Extract the (x, y) coordinate from the center of the cell holding the provided text.  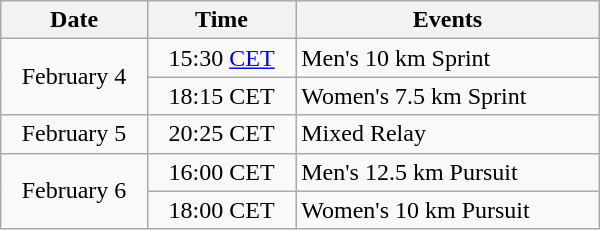
18:15 CET (221, 96)
Date (74, 20)
15:30 CET (221, 58)
February 6 (74, 191)
February 4 (74, 77)
Time (221, 20)
Men's 12.5 km Pursuit (448, 172)
Men's 10 km Sprint (448, 58)
16:00 CET (221, 172)
Events (448, 20)
Women's 10 km Pursuit (448, 210)
Women's 7.5 km Sprint (448, 96)
20:25 CET (221, 134)
February 5 (74, 134)
Mixed Relay (448, 134)
18:00 CET (221, 210)
